Locate the cell with the specified text and output its [x, y] center coordinate. 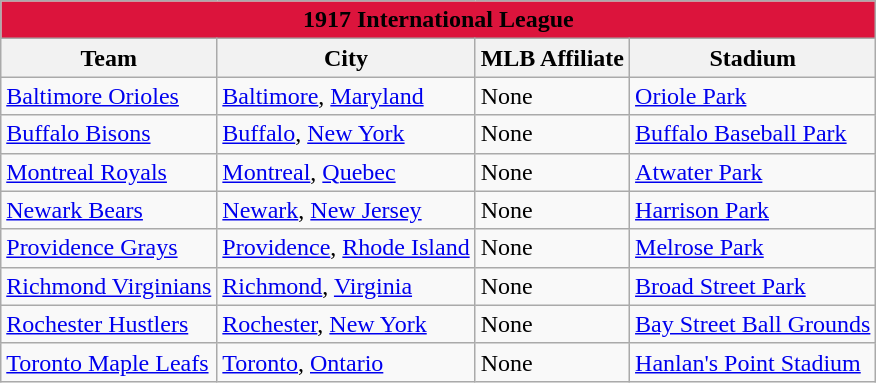
Bay Street Ball Grounds [753, 324]
Rochester, New York [346, 324]
Harrison Park [753, 210]
Melrose Park [753, 248]
Buffalo, New York [346, 134]
Broad Street Park [753, 286]
Richmond Virginians [109, 286]
Rochester Hustlers [109, 324]
Richmond, Virginia [346, 286]
Stadium [753, 58]
Hanlan's Point Stadium [753, 362]
1917 International League [438, 20]
Newark, New Jersey [346, 210]
Oriole Park [753, 96]
Montreal, Quebec [346, 172]
Toronto, Ontario [346, 362]
Providence, Rhode Island [346, 248]
Baltimore, Maryland [346, 96]
Montreal Royals [109, 172]
Baltimore Orioles [109, 96]
Newark Bears [109, 210]
Team [109, 58]
Buffalo Baseball Park [753, 134]
MLB Affiliate [552, 58]
City [346, 58]
Providence Grays [109, 248]
Atwater Park [753, 172]
Toronto Maple Leafs [109, 362]
Buffalo Bisons [109, 134]
